Locate the cell with the specified text and output its [x, y] center coordinate. 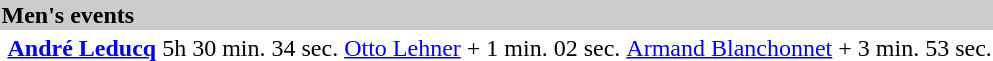
Men's events [496, 15]
